Provide the (x, y) coordinate of the cell's center where the given text is located.  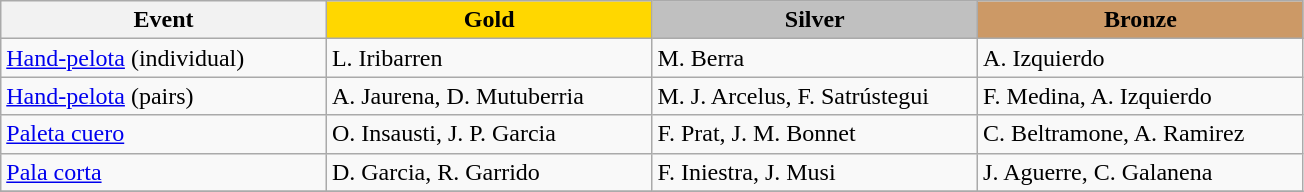
M. Berra (815, 58)
Silver (815, 20)
Hand-pelota (pairs) (164, 96)
Pala corta (164, 172)
A. Izquierdo (1141, 58)
M. J. Arcelus, F. Satrústegui (815, 96)
Paleta cuero (164, 134)
Bronze (1141, 20)
O. Insausti, J. P. Garcia (489, 134)
C. Beltramone, A. Ramirez (1141, 134)
Hand-pelota (individual) (164, 58)
Gold (489, 20)
J. Aguerre, C. Galanena (1141, 172)
A. Jaurena, D. Mutuberria (489, 96)
F. Prat, J. M. Bonnet (815, 134)
D. Garcia, R. Garrido (489, 172)
F. Iniestra, J. Musi (815, 172)
L. Iribarren (489, 58)
F. Medina, A. Izquierdo (1141, 96)
Event (164, 20)
